Scan for the cell matching the given text and deliver its (x, y) coordinate at center. 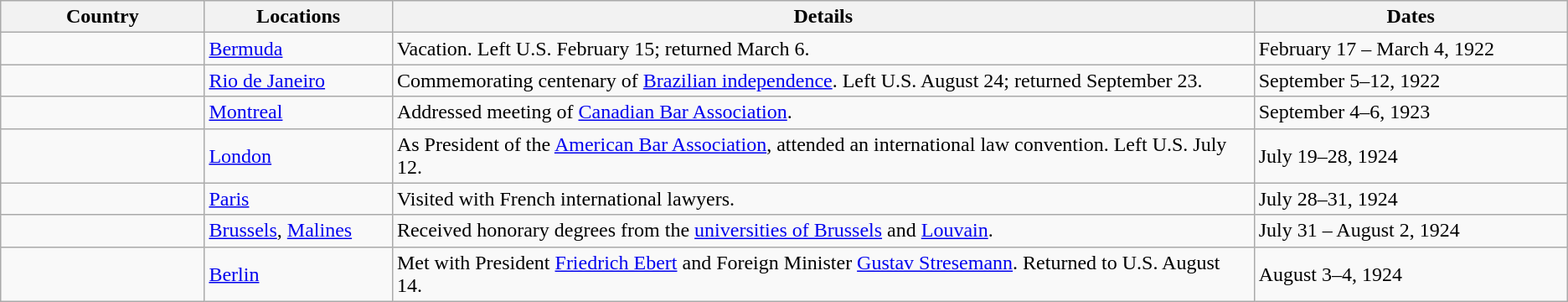
Berlin (298, 273)
Addressed meeting of Canadian Bar Association. (823, 112)
London (298, 156)
July 19–28, 1924 (1411, 156)
September 4–6, 1923 (1411, 112)
Visited with French international lawyers. (823, 199)
Commemorating centenary of Brazilian independence. Left U.S. August 24; returned September 23. (823, 81)
Dates (1411, 17)
As President of the American Bar Association, attended an international law convention. Left U.S. July 12. (823, 156)
Brussels, Malines (298, 231)
Received honorary degrees from the universities of Brussels and Louvain. (823, 231)
Paris (298, 199)
Montreal (298, 112)
Locations (298, 17)
Bermuda (298, 49)
February 17 – March 4, 1922 (1411, 49)
Rio de Janeiro (298, 81)
Met with President Friedrich Ebert and Foreign Minister Gustav Stresemann. Returned to U.S. August 14. (823, 273)
September 5–12, 1922 (1411, 81)
Country (102, 17)
July 31 – August 2, 1924 (1411, 231)
Vacation. Left U.S. February 15; returned March 6. (823, 49)
Details (823, 17)
August 3–4, 1924 (1411, 273)
July 28–31, 1924 (1411, 199)
